Identify which cell holds the provided text, then report its [x, y] central coordinate. 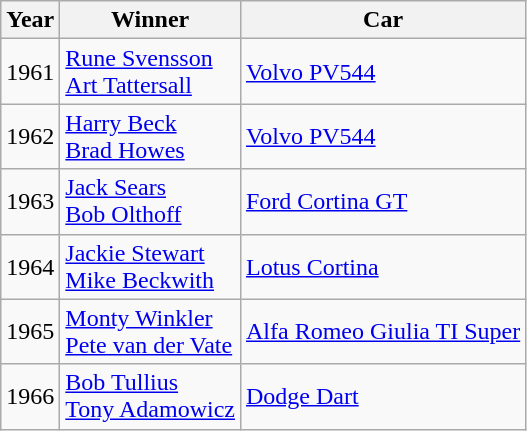
Ford Cortina GT [382, 202]
Lotus Cortina [382, 266]
Jackie Stewart Mike Beckwith [150, 266]
1964 [30, 266]
Harry Beck Brad Howes [150, 136]
Bob Tullius Tony Adamowicz [150, 396]
Alfa Romeo Giulia TI Super [382, 332]
Dodge Dart [382, 396]
1962 [30, 136]
Car [382, 20]
1965 [30, 332]
Rune Svensson Art Tattersall [150, 72]
Year [30, 20]
1966 [30, 396]
Winner [150, 20]
Monty Winkler Pete van der Vate [150, 332]
1963 [30, 202]
1961 [30, 72]
Jack Sears Bob Olthoff [150, 202]
